Provide the (x, y) coordinate of the cell's center where the given text is located.  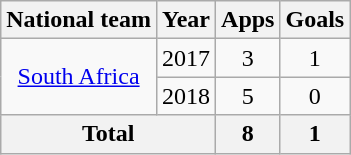
Total (108, 134)
5 (248, 96)
3 (248, 58)
National team (79, 20)
Apps (248, 20)
Goals (315, 20)
2017 (186, 58)
8 (248, 134)
0 (315, 96)
South Africa (79, 77)
2018 (186, 96)
Year (186, 20)
